Detect which cell encompasses the target text, then output its [x, y] center coordinate. 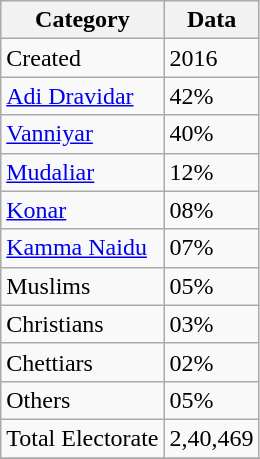
40% [212, 134]
Others [82, 400]
Category [82, 20]
2,40,469 [212, 438]
2016 [212, 58]
Total Electorate [82, 438]
Kamma Naidu [82, 248]
Konar [82, 210]
Vanniyar [82, 134]
Christians [82, 324]
Mudaliar [82, 172]
Adi Dravidar [82, 96]
03% [212, 324]
42% [212, 96]
02% [212, 362]
Chettiars [82, 362]
08% [212, 210]
12% [212, 172]
Muslims [82, 286]
07% [212, 248]
Data [212, 20]
Created [82, 58]
